Return (x, y) of the center of cell containing provided text 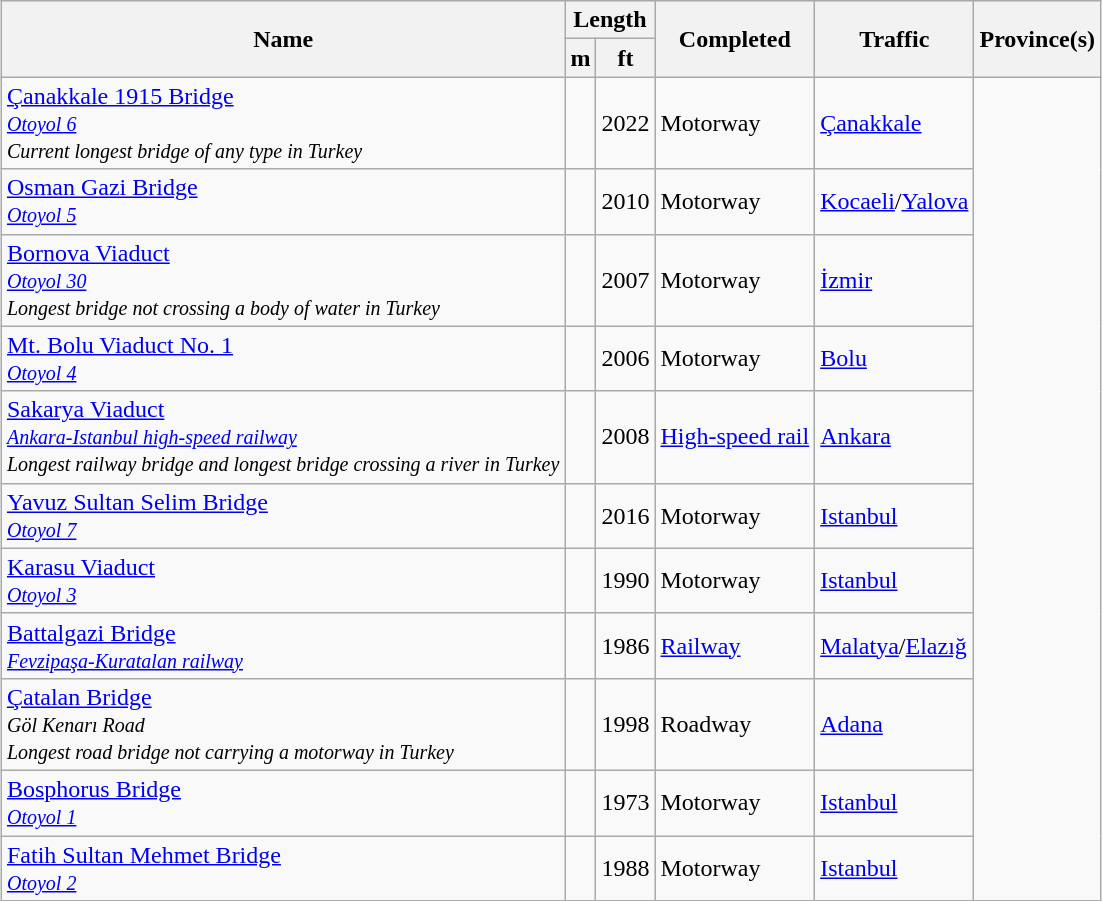
İzmir (894, 280)
Bolu (894, 358)
Bornova ViaductOtoyol 30Longest bridge not crossing a body of water in Turkey (282, 280)
High-speed rail (735, 437)
Roadway (735, 724)
Mt. Bolu Viaduct No. 1Otoyol 4 (282, 358)
2008 (626, 437)
Battalgazi BridgeFevzipaşa-Kuratalan railway (282, 646)
Sakarya ViaductAnkara-Istanbul high-speed railwayLongest railway bridge and longest bridge crossing a river in Turkey (282, 437)
2007 (626, 280)
Length (610, 20)
Osman Gazi BridgeOtoyol 5 (282, 202)
Completed (735, 39)
2006 (626, 358)
ft (626, 58)
Ankara (894, 437)
Kocaeli/Yalova (894, 202)
Malatya/Elazığ (894, 646)
Çatalan BridgeGöl Kenarı RoadLongest road bridge not carrying a motorway in Turkey (282, 724)
Çanakkale 1915 BridgeOtoyol 6Current longest bridge of any type in Turkey (282, 123)
2022 (626, 123)
1990 (626, 580)
1998 (626, 724)
2016 (626, 516)
Province(s) (1038, 39)
1973 (626, 802)
1986 (626, 646)
Karasu ViaductOtoyol 3 (282, 580)
Fatih Sultan Mehmet BridgeOtoyol 2 (282, 868)
Adana (894, 724)
Yavuz Sultan Selim BridgeOtoyol 7 (282, 516)
Bosphorus BridgeOtoyol 1 (282, 802)
Name (282, 39)
Çanakkale (894, 123)
Railway (735, 646)
Traffic (894, 39)
2010 (626, 202)
1988 (626, 868)
m (580, 58)
